Detect which cell encompasses the target text, then output its [X, Y] center coordinate. 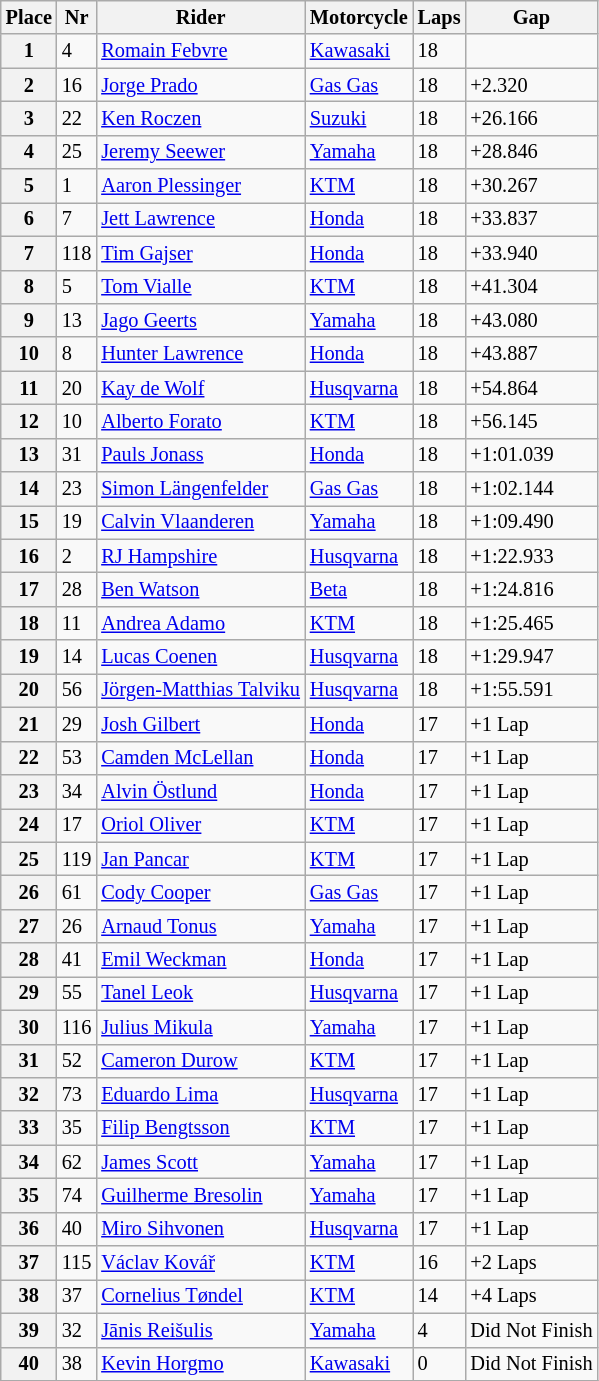
Josh Gilbert [200, 724]
9 [29, 320]
Pauls Jonass [200, 455]
Eduardo Lima [200, 1094]
+1:09.490 [531, 522]
74 [76, 1195]
+1:25.465 [531, 623]
27 [29, 926]
Andrea Adamo [200, 623]
+2.320 [531, 85]
Cameron Durow [200, 1061]
33 [29, 1128]
Ben Watson [200, 589]
Rider [200, 17]
30 [29, 1027]
Miro Sihvonen [200, 1229]
21 [29, 724]
Jett Lawrence [200, 219]
15 [29, 522]
Ken Roczen [200, 118]
Simon Längenfelder [200, 489]
+26.166 [531, 118]
James Scott [200, 1162]
24 [29, 825]
Kevin Horgmo [200, 1364]
115 [76, 1263]
Filip Bengtsson [200, 1128]
Place [29, 17]
53 [76, 758]
3 [29, 118]
0 [440, 1364]
+54.864 [531, 388]
Arnaud Tonus [200, 926]
Cornelius Tøndel [200, 1296]
118 [76, 253]
+33.940 [531, 253]
+30.267 [531, 186]
+2 Laps [531, 1263]
Jorge Prado [200, 85]
62 [76, 1162]
+41.304 [531, 287]
Oriol Oliver [200, 825]
Gap [531, 17]
RJ Hampshire [200, 556]
56 [76, 690]
+1:02.144 [531, 489]
+1:24.816 [531, 589]
+43.887 [531, 354]
119 [76, 859]
Jörgen-Matthias Talviku [200, 690]
Alberto Forato [200, 421]
55 [76, 993]
+1:29.947 [531, 657]
+43.080 [531, 320]
+33.837 [531, 219]
+56.145 [531, 421]
Jan Pancar [200, 859]
Aaron Plessinger [200, 186]
Václav Kovář [200, 1263]
116 [76, 1027]
Alvin Östlund [200, 791]
Laps [440, 17]
Romain Febvre [200, 51]
Jago Geerts [200, 320]
Tom Vialle [200, 287]
+1:01.039 [531, 455]
Camden McLellan [200, 758]
36 [29, 1229]
39 [29, 1330]
Tim Gajser [200, 253]
Cody Cooper [200, 892]
Kay de Wolf [200, 388]
52 [76, 1061]
41 [76, 960]
+1:55.591 [531, 690]
Motorcycle [359, 17]
Guilherme Bresolin [200, 1195]
Jānis Reišulis [200, 1330]
Lucas Coenen [200, 657]
Julius Mikula [200, 1027]
Tanel Leok [200, 993]
Jeremy Seewer [200, 152]
Hunter Lawrence [200, 354]
+1:22.933 [531, 556]
Beta [359, 589]
Emil Weckman [200, 960]
Nr [76, 17]
+28.846 [531, 152]
12 [29, 421]
Calvin Vlaanderen [200, 522]
+4 Laps [531, 1296]
73 [76, 1094]
6 [29, 219]
Suzuki [359, 118]
61 [76, 892]
